Identify which cell holds the provided text, then report its [x, y] central coordinate. 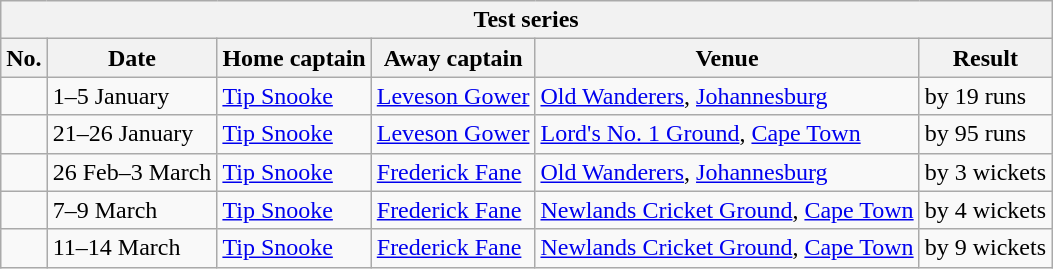
7–9 March [132, 210]
Lord's No. 1 Ground, Cape Town [727, 134]
Test series [526, 20]
Date [132, 58]
Away captain [453, 58]
21–26 January [132, 134]
by 19 runs [985, 96]
1–5 January [132, 96]
Home captain [294, 58]
by 3 wickets [985, 172]
11–14 March [132, 248]
Venue [727, 58]
by 4 wickets [985, 210]
No. [24, 58]
by 95 runs [985, 134]
Result [985, 58]
26 Feb–3 March [132, 172]
by 9 wickets [985, 248]
